Output the (x, y) coordinate of the center of the cell containing the given text.  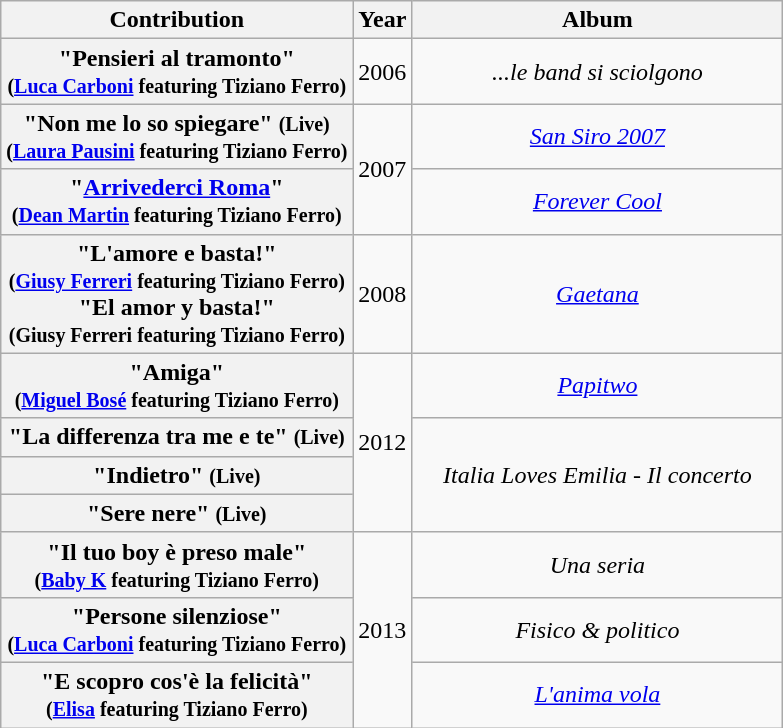
"Sere nere" (Live) (177, 513)
Year (382, 20)
Papitwo (598, 386)
Contribution (177, 20)
2006 (382, 72)
Gaetana (598, 294)
Album (598, 20)
2007 (382, 169)
"Amiga"(Miguel Bosé featuring Tiziano Ferro) (177, 386)
"Persone silenziose"(Luca Carboni featuring Tiziano Ferro) (177, 630)
"Non me lo so spiegare" (Live)(Laura Pausini featuring Tiziano Ferro) (177, 136)
"Indietro" (Live) (177, 475)
2008 (382, 294)
"Arrivederci Roma"(Dean Martin featuring Tiziano Ferro) (177, 202)
"E scopro cos'è la felicità"(Elisa featuring Tiziano Ferro) (177, 694)
Italia Loves Emilia - Il concerto (598, 475)
"Il tuo boy è preso male"(Baby K featuring Tiziano Ferro) (177, 564)
Una seria (598, 564)
"Pensieri al tramonto"(Luca Carboni featuring Tiziano Ferro) (177, 72)
"La differenza tra me e te" (Live) (177, 437)
2013 (382, 630)
Forever Cool (598, 202)
2012 (382, 442)
...le band si sciolgono (598, 72)
Fisico & politico (598, 630)
L'anima vola (598, 694)
San Siro 2007 (598, 136)
"L'amore e basta!"(Giusy Ferreri featuring Tiziano Ferro) "El amor y basta!"(Giusy Ferreri featuring Tiziano Ferro) (177, 294)
